From the cell containing the given text, extract its center point as [x, y] coordinate. 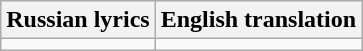
Russian lyrics [78, 20]
English translation [258, 20]
